Output the (x, y) coordinate of the center of the cell containing the given text.  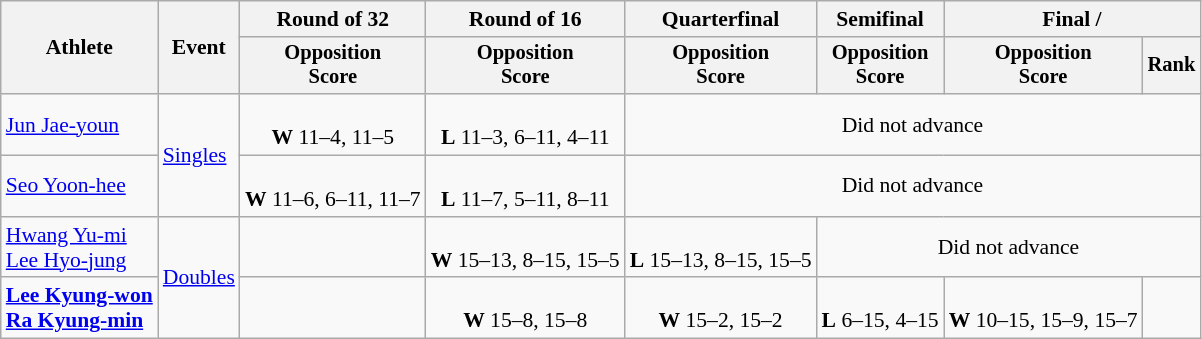
Lee Kyung-wonRa Kyung-min (80, 308)
Rank (1172, 66)
Quarterfinal (721, 19)
W 15–8, 15–8 (526, 308)
W 10–15, 15–9, 15–7 (1044, 308)
W 15–2, 15–2 (721, 308)
Seo Yoon-hee (80, 186)
Doubles (199, 278)
L 15–13, 8–15, 15–5 (721, 248)
Athlete (80, 48)
Hwang Yu-miLee Hyo-jung (80, 248)
Round of 16 (526, 19)
L 11–3, 6–11, 4–11 (526, 124)
Final / (1072, 19)
L 6–15, 4–15 (880, 308)
Jun Jae-youn (80, 124)
W 15–13, 8–15, 15–5 (526, 248)
Round of 32 (333, 19)
Semifinal (880, 19)
Singles (199, 155)
W 11–4, 11–5 (333, 124)
Event (199, 48)
W 11–6, 6–11, 11–7 (333, 186)
L 11–7, 5–11, 8–11 (526, 186)
